Search for the cell housing the specified text and yield its (x, y) center coordinate. 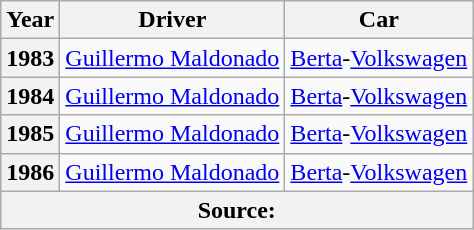
Car (379, 20)
1986 (30, 172)
Driver (172, 20)
Source: (237, 210)
1984 (30, 96)
1985 (30, 134)
1983 (30, 58)
Year (30, 20)
